Search for the cell housing the specified text and yield its (X, Y) center coordinate. 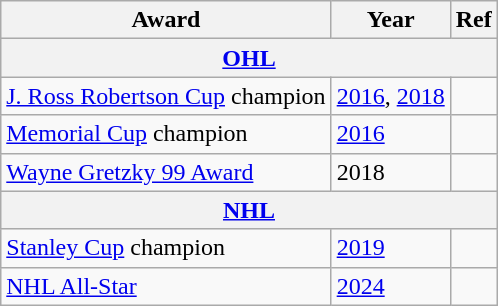
Year (390, 20)
NHL All-Star (166, 286)
2016 (390, 134)
2024 (390, 286)
Stanley Cup champion (166, 248)
Award (166, 20)
Memorial Cup champion (166, 134)
Wayne Gretzky 99 Award (166, 172)
NHL (249, 210)
2019 (390, 248)
2018 (390, 172)
2016, 2018 (390, 96)
OHL (249, 58)
Ref (474, 20)
J. Ross Robertson Cup champion (166, 96)
